Pinpoint the cell where the given text exists, returning its (X, Y) midpoint coordinate. 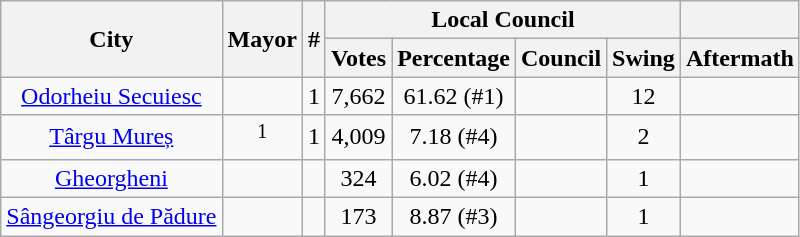
Percentage (454, 58)
6.02 (#4) (454, 178)
4,009 (358, 138)
8.87 (#3) (454, 217)
173 (358, 217)
Council (562, 58)
Gheorgheni (112, 178)
Odorheiu Secuiesc (112, 96)
Local Council (502, 20)
61.62 (#1) (454, 96)
Mayor (262, 39)
7,662 (358, 96)
Votes (358, 58)
Târgu Mureș (112, 138)
Sângeorgiu de Pădure (112, 217)
# (314, 39)
City (112, 39)
7.18 (#4) (454, 138)
Aftermath (740, 58)
12 (644, 96)
Swing (644, 58)
2 (644, 138)
324 (358, 178)
